Output the (x, y) coordinate of the center of the cell containing the given text.  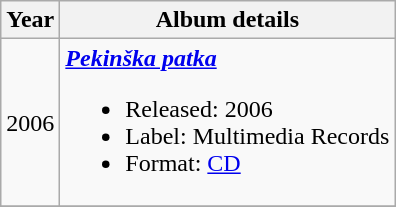
Year (30, 20)
Album details (228, 20)
Pekinška patkaReleased: 2006Label: Multimedia RecordsFormat: CD (228, 122)
2006 (30, 122)
